Return the [x, y] coordinate for the center point of the cell that contains the specified text.  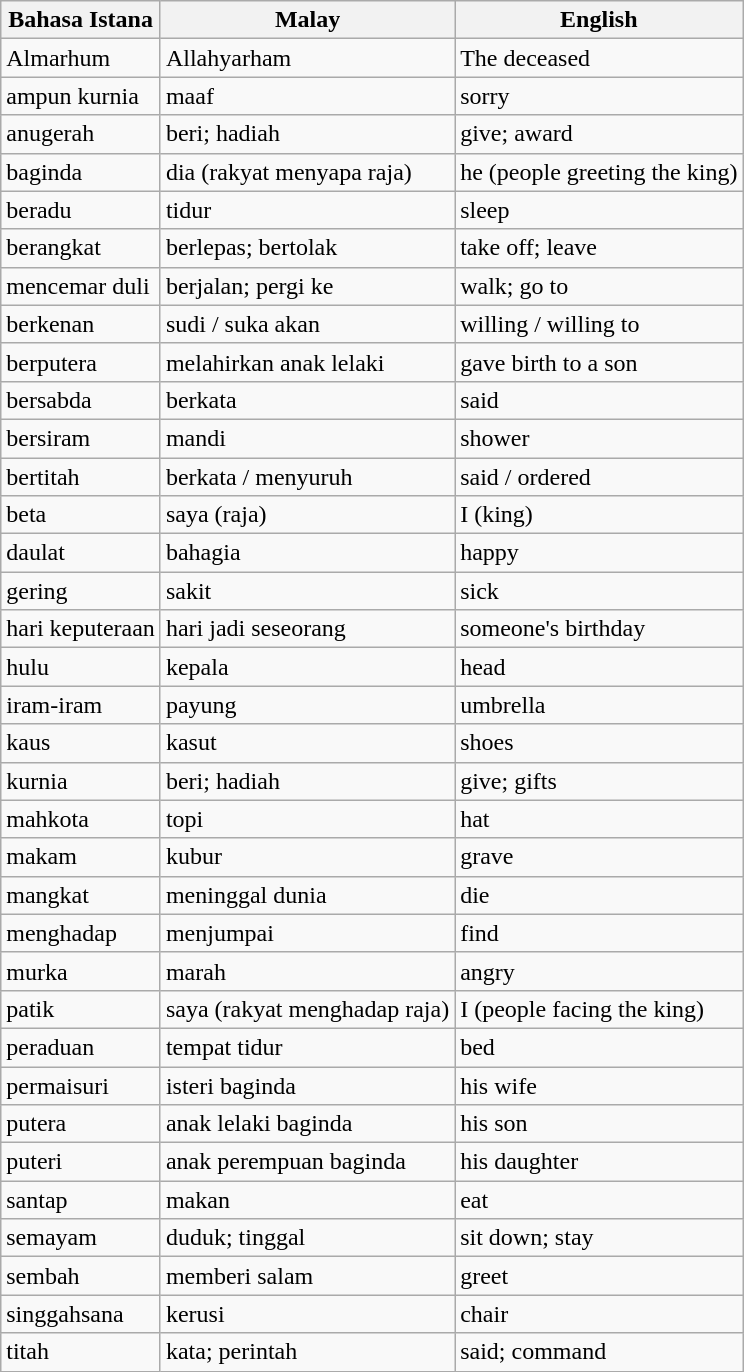
said [599, 400]
gave birth to a son [599, 362]
Almarhum [81, 58]
mandi [307, 438]
sudi / suka akan [307, 324]
his daughter [599, 1162]
kepala [307, 667]
singgahsana [81, 1314]
tempat tidur [307, 1047]
puteri [81, 1162]
berjalan; pergi ke [307, 286]
find [599, 933]
berkenan [81, 324]
kubur [307, 857]
eat [599, 1200]
kata; perintah [307, 1352]
hari keputeraan [81, 629]
anak lelaki baginda [307, 1124]
beradu [81, 210]
duduk; tinggal [307, 1238]
hulu [81, 667]
The deceased [599, 58]
daulat [81, 553]
he (people greeting the king) [599, 172]
berkata [307, 400]
kerusi [307, 1314]
iram-iram [81, 705]
hari jadi seseorang [307, 629]
sembah [81, 1276]
his wife [599, 1085]
permaisuri [81, 1085]
bahagia [307, 553]
Allahyarham [307, 58]
santap [81, 1200]
sleep [599, 210]
makan [307, 1200]
I (king) [599, 515]
anugerah [81, 134]
said; command [599, 1352]
kaus [81, 743]
beta [81, 515]
ampun kurnia [81, 96]
berputera [81, 362]
sick [599, 591]
dia (rakyat menyapa raja) [307, 172]
berangkat [81, 248]
makam [81, 857]
sorry [599, 96]
hat [599, 819]
said / ordered [599, 477]
someone's birthday [599, 629]
berlepas; bertolak [307, 248]
kurnia [81, 781]
topi [307, 819]
give; gifts [599, 781]
grave [599, 857]
putera [81, 1124]
melahirkan anak lelaki [307, 362]
die [599, 895]
gering [81, 591]
saya (rakyat menghadap raja) [307, 1009]
sit down; stay [599, 1238]
payung [307, 705]
take off; leave [599, 248]
peraduan [81, 1047]
meninggal dunia [307, 895]
titah [81, 1352]
maaf [307, 96]
greet [599, 1276]
mangkat [81, 895]
umbrella [599, 705]
murka [81, 971]
memberi salam [307, 1276]
menjumpai [307, 933]
semayam [81, 1238]
anak perempuan baginda [307, 1162]
baginda [81, 172]
walk; go to [599, 286]
kasut [307, 743]
Malay [307, 20]
tidur [307, 210]
happy [599, 553]
English [599, 20]
head [599, 667]
menghadap [81, 933]
mencemar duli [81, 286]
bersabda [81, 400]
bertitah [81, 477]
chair [599, 1314]
patik [81, 1009]
angry [599, 971]
Bahasa Istana [81, 20]
saya (raja) [307, 515]
marah [307, 971]
bersiram [81, 438]
give; award [599, 134]
berkata / menyuruh [307, 477]
shoes [599, 743]
mahkota [81, 819]
bed [599, 1047]
sakit [307, 591]
his son [599, 1124]
willing / willing to [599, 324]
I (people facing the king) [599, 1009]
shower [599, 438]
isteri baginda [307, 1085]
